From the cell containing the given text, extract its center point as [x, y] coordinate. 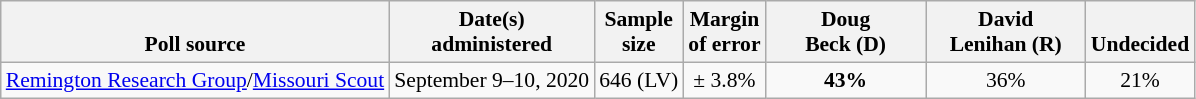
± 3.8% [724, 80]
Marginof error [724, 32]
September 9–10, 2020 [492, 80]
Remington Research Group/Missouri Scout [195, 80]
Undecided [1140, 32]
DougBeck (D) [846, 32]
Samplesize [638, 32]
21% [1140, 80]
36% [1006, 80]
43% [846, 80]
646 (LV) [638, 80]
Poll source [195, 32]
Date(s)administered [492, 32]
DavidLenihan (R) [1006, 32]
